Identify which cell holds the provided text, then report its [x, y] central coordinate. 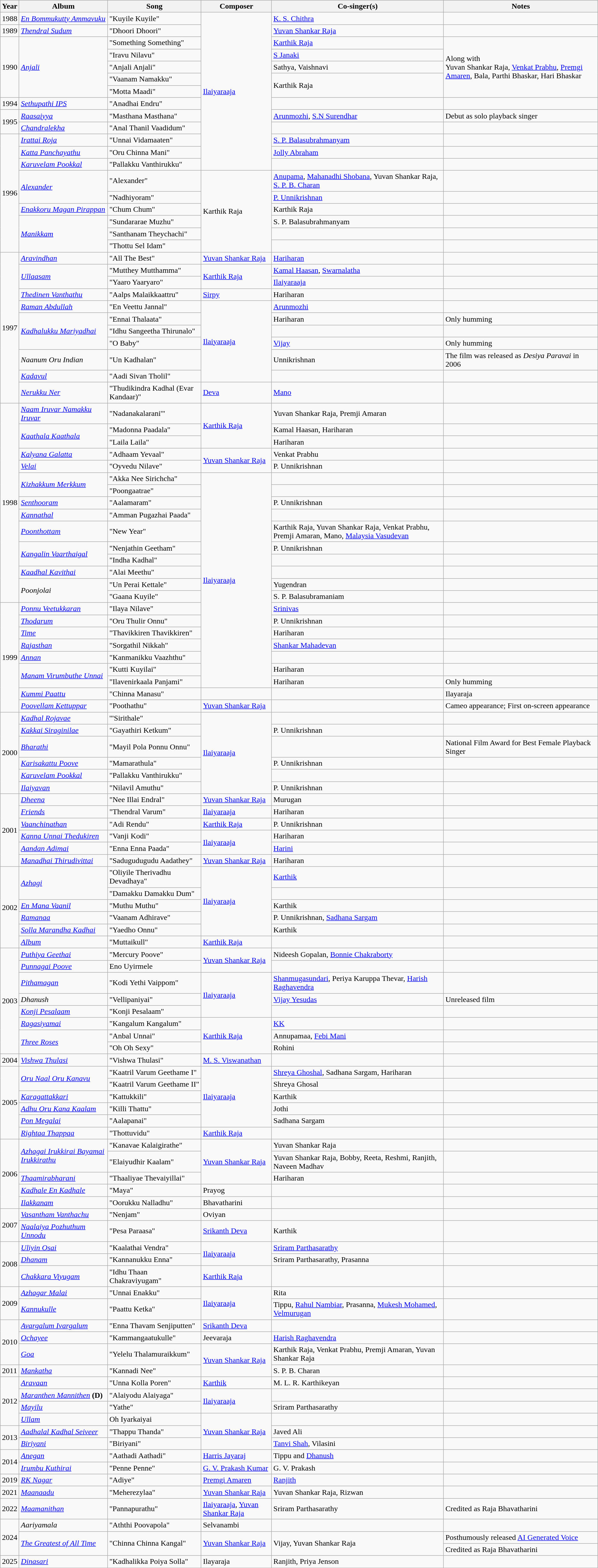
Avargalum Ivargalum [63, 1326]
Karthik Raja, Venkat Prabhu, Premji Amaran, Yuvan Shankar Raja [358, 1354]
Kangalin Vaarthaigal [63, 554]
Ramanaa [63, 918]
"Kaatril Varum Geethame I" [155, 1072]
Yuvan Shankar Raja, Rizwan [358, 1492]
"Akka Nee Sirichcha" [155, 478]
En Bommukutty Ammavuku [63, 19]
1988 [10, 19]
"Muthu Muthu" [155, 906]
Aadhalal Kadhal Seiveer [63, 1431]
Unnikrishnan [358, 360]
Yugendran [358, 584]
"Aadi Sivan Tholil" [155, 376]
Ilaiyaraaja, Yuvan Shankar Raja [236, 1509]
Jolly Abraham [358, 152]
Senthooram [63, 503]
"Thaaliyae Thevaiyillai" [155, 1178]
"Mamarathula" [155, 763]
Rita [358, 1293]
"Maya" [155, 1190]
Karthik Raja, Yuvan Shankar Raja, Venkat Prabhu, Premji Amaran, Mano, Malaysia Vasudevan [358, 532]
Dhanam [63, 1260]
Kalyana Galatta [63, 454]
Murugan [358, 800]
"Kammangaatukulle" [155, 1338]
2025 [10, 1562]
Katta Panchayathu [63, 152]
"Alexander" [155, 181]
Three Roses [63, 1042]
"Unnai Vidamaaten" [155, 140]
Irumbu Kuthirai [63, 1468]
Nerukku Ner [63, 393]
1998 [10, 503]
"Kuyile Kuyile" [155, 19]
2004 [10, 1060]
National Film Award for Best Female Playback Singer [521, 747]
Sethupathi IPS [63, 103]
Kadhalukku Mariyadhai [63, 331]
Karisakattu Poove [63, 763]
"Anadhai Endru" [155, 103]
"Aalapanai" [155, 1121]
Maamanithan [63, 1509]
Ponnu Veetukkaran [63, 609]
Punnagai Poove [63, 966]
"Kadhalikka Poiya Solla" [155, 1562]
Anegan [63, 1456]
Naalaiya Pozhuthum Unnodu [63, 1231]
2002 [10, 907]
Alexander [63, 187]
Manadhai Thirudivittai [63, 860]
Kizhakkum Merkkum [63, 485]
"Pannapurathu" [155, 1509]
"Mayil Pola Ponnu Onnu" [155, 747]
2022 [10, 1509]
Kummi Paattu [63, 694]
"Un Perai Kettale" [155, 584]
Oru Naal Oru Kanavu [63, 1078]
Tippu, Rahul Nambiar, Prasanna, Mukesh Mohamed, Velmurugan [358, 1309]
2013 [10, 1437]
Ragasiyamai [63, 1024]
"Anbal Unnai" [155, 1036]
Venkat Prabhu [358, 454]
Kadhale En Kadhale [63, 1190]
1996 [10, 193]
Puthiya Geethai [63, 954]
Anupama, Mahanadhi Shobana, Yuvan Shankar Raja, S. P. B. Charan [358, 181]
Ullam [63, 1419]
"Thottu Sel Idam" [155, 246]
Vijay [358, 343]
Posthumously released AI Generated Voice [521, 1537]
Time [63, 633]
"Vanji Kodi" [155, 836]
"Unnai Enakku" [155, 1293]
"Masthana Masthana" [155, 116]
"Madonna Paadala" [155, 430]
Pon Megalai [63, 1121]
"Nadhiyoram" [155, 197]
"Thendral Varum" [155, 812]
"Oru Chinna Mani" [155, 152]
"Enna Enna Paada" [155, 848]
"Biriyani" [155, 1444]
Goa [63, 1354]
Tanvi Shah, Vilasini [358, 1444]
Biriyani [63, 1444]
"Pesa Paraasa" [155, 1231]
Arunmozhi [358, 307]
Aravaan [63, 1383]
"Adhaam Yevaal" [155, 454]
Thodarum [63, 621]
Sathya, Vaishnavi [358, 67]
"Oh Oh Sexy" [155, 1048]
"Motta Maadi" [155, 91]
"Iravu Nilavu" [155, 55]
2008 [10, 1264]
"Kanmanikku Vaazhthu" [155, 657]
"Un Kadhalan" [155, 360]
Prayog [236, 1190]
Dheena [63, 800]
S. P. B. Charan [358, 1371]
P. Unnikrishnan, Sadhana Sargam [358, 918]
The film was released as Desiya Paravai in 2006 [521, 360]
Mano [358, 393]
"Kodi Yethi Vaippom" [155, 983]
Azhagi [63, 883]
Arunmozhi, S.N Surendhar [358, 116]
Thendral Sudum [63, 31]
2003 [10, 1001]
Karagattakkari [63, 1097]
Anjali [63, 67]
1989 [10, 31]
Jothi [358, 1109]
Sadhana Sargam [358, 1121]
Rohini [358, 1048]
"Kutti Kuyilai" [155, 669]
KK [358, 1024]
Debut as solo playback singer [521, 116]
2010 [10, 1342]
2000 [10, 753]
Poonthottam [63, 532]
Selvanambi [236, 1525]
Dinasari [63, 1562]
Raasaiyya [63, 116]
Sirpy [236, 294]
"Muttaikull" [155, 942]
"Kangalum Kangalum" [155, 1024]
2005 [10, 1103]
Ranjith, Priya Jenson [358, 1562]
"Alai Meethu" [155, 572]
"Nenjam" [155, 1215]
Ilaiyavan [63, 787]
Deva [236, 393]
Uliyin Osai [63, 1248]
Naam Iruvar Namakku Iruvar [63, 413]
Ullaasam [63, 276]
2014 [10, 1462]
"Something Something" [155, 43]
Aravindhan [63, 258]
Friends [63, 812]
"Chinna Manasu" [155, 694]
Bhavatharini [236, 1203]
1999 [10, 657]
"En Veettu Jannal" [155, 307]
Composer [236, 6]
"Yelelu Thalamuraikkum" [155, 1354]
2007 [10, 1225]
Chandralekha [63, 128]
"Amman Pugazhai Paada" [155, 515]
S Janaki [358, 55]
Velai [63, 466]
"O Baby" [155, 343]
M. S. Viswanathan [236, 1060]
Rajasthan [63, 645]
Yuvan Shankar Raja, Bobby, Reeta, Reshmi, Ranjith, Naveen Madhav [358, 1161]
Jeevaraja [236, 1338]
Azhagar Malai [63, 1293]
Aandan Adimai [63, 848]
Kaadhal Kavithai [63, 572]
K. S. Chithra [358, 19]
"Indha Kadhal" [155, 560]
"Nee Illai Endral" [155, 800]
Vasantham Vanthachu [63, 1215]
Kaathala Kaathala [63, 436]
Maranthen Mannithen (D) [63, 1395]
Mayilu [63, 1407]
S. P. Balasubramaniam [358, 597]
"Ilavenirkaala Panjami" [155, 682]
1995 [10, 122]
"Poothathu" [155, 706]
"Poongaatrae" [155, 491]
"Ilaya Nilave" [155, 609]
"Meherezylaa" [155, 1492]
Maanaadu [63, 1492]
Azhagai Irukkirai Bayamai Irukkirathu [63, 1156]
Thedinen Vanthathu [63, 294]
"Idhu Thaan Chakraviyugam" [155, 1276]
Enakkoru Magan Pirappan [63, 210]
Song [155, 6]
Tippu and Dhanush [358, 1456]
"Kaalathai Vendra" [155, 1248]
Irattai Roja [63, 140]
"Aththi Poovapola" [155, 1525]
'"Sirithale" [155, 718]
"Oyvedu Nilave" [155, 466]
Mankatha [63, 1371]
Year [10, 6]
Premgi Amaren [236, 1480]
Konji Pesalaam [63, 1012]
Ochayee [63, 1338]
"Yaedho Onnu" [155, 930]
En Mana Vaanil [63, 906]
G. V. Prakash Kumar [236, 1468]
Manikkam [63, 234]
Manam Virumbuthe Unnai [63, 676]
"Thottuvidu" [155, 1133]
"Sadugudugudu Aadathey" [155, 860]
"Konji Pesalaam" [155, 1012]
Chakkara Viyugam [63, 1276]
Vaanchinathan [63, 824]
"Chinna Chinna Kangal" [155, 1543]
"Idhu Sangeetha Thirunalo" [155, 331]
Oh Iyarkaiyai [155, 1419]
"Nadanakalarani'" [155, 413]
Vijay, Yuvan Shankar Raja [358, 1543]
"Vellipaniyai" [155, 999]
2024 [10, 1537]
"Ennai Thalaata" [155, 319]
Eno Uyirmele [155, 966]
"Nenjathin Geetham" [155, 548]
Kanna Unnai Thedukiren [63, 836]
"Oorukku Nalladhu" [155, 1203]
Naanum Oru Indian [63, 360]
2006 [10, 1174]
Poonjolai [63, 590]
Kadhal Rojavae [63, 718]
"Enna Thavam Senjiputten" [155, 1326]
Yuvan Shankar Raja, Premji Amaran [358, 413]
Shreya Ghosal [358, 1084]
Shreya Ghoshal, Sadhana Sargam, Hariharan [358, 1072]
"Aalamaram" [155, 503]
"Unna Kolla Poren" [155, 1383]
Notes [521, 6]
"Paattu Ketka" [155, 1309]
"Thappu Thanda" [155, 1431]
Harini [358, 848]
Kamal Haasan, Swarnalatha [358, 270]
"Vishwa Thulasi" [155, 1060]
Ranjith [358, 1480]
"Mutthey Mutthamma" [155, 270]
"All The Best" [155, 258]
"Sundararae Muzhu" [155, 222]
2012 [10, 1401]
"Oru Thulir Onnu" [155, 621]
Along with Yuvan Shankar Raja, Venkat Prabhu, Premgi Amaren, Bala, Parthi Bhaskar, Hari Bhaskar [521, 67]
"Adi Rendu" [155, 824]
2019 [10, 1480]
Annupamaa, Febi Mani [358, 1036]
Rightaa Thappaa [63, 1133]
"Kaatril Varum Geethame II" [155, 1084]
2001 [10, 830]
Solla Marandha Kadhai [63, 930]
Thaamirabharani [63, 1178]
Adhu Oru Kana Kaalam [63, 1109]
Cameo appearance; First on-screen appearance [521, 706]
"Mercury Poove" [155, 954]
"Alaiyodu Alaiyaga" [155, 1395]
Harish Raghavendra [358, 1338]
Shanmugasundari, Periya Karuppa Thevar, Harish Raghavendra [358, 983]
"Gaana Kuyile" [155, 597]
Kadavul [63, 376]
The Greatest of All Time [63, 1543]
Javed Ali [358, 1431]
"Kannadi Nee" [155, 1371]
"Sorgathil Nikkah" [155, 645]
"Anjali Anjali" [155, 67]
Kannathal [63, 515]
Annan [63, 657]
2011 [10, 1371]
Co-singer(s) [358, 6]
Nideesh Gopalan, Bonnie Chakraborty [358, 954]
G. V. Prakash [358, 1468]
Dhanush [63, 999]
Aariyamala [63, 1525]
RK Nagar [63, 1480]
"Kannanukku Enna" [155, 1260]
Sriram Parthasarathy, Prasanna [358, 1260]
Vishwa Thulasi [63, 1060]
"Vaanam Adhirave" [155, 918]
"Aathadi Aathadi" [155, 1456]
Bharathi [63, 747]
"New Year" [155, 532]
Poovellam Kettuppar [63, 706]
"Anal Thanil Vaadidum" [155, 128]
Kakkai Siraginilae [63, 730]
Shankar Mahadevan [358, 645]
"Yathe" [155, 1407]
"Laila Laila" [155, 442]
"Adiye" [155, 1480]
"Aalps Malaikkaattru" [155, 294]
Oviyan [236, 1215]
"Thudikindra Kadhal (Evar Kandaar)" [155, 393]
1997 [10, 328]
Raman Abdullah [63, 307]
Harris Jayaraj [236, 1456]
"Gayathiri Ketkum" [155, 730]
"Killi Thattu" [155, 1109]
Pithamagan [63, 983]
1994 [10, 103]
Kamal Haasan, Hariharan [358, 430]
Vijay Yesudas [358, 999]
1990 [10, 67]
2009 [10, 1303]
"Chum Chum" [155, 210]
Unreleased film [521, 999]
Kannukulle [63, 1309]
"Santhanam Theychachi" [155, 234]
M. L. R. Karthikeyan [358, 1383]
Ilakkanam [63, 1203]
"Thavikkiren Thavikkiren" [155, 633]
"Nilavil Amuthu" [155, 787]
Srinivas [358, 609]
"Oliyile Therivadhu Devadhaya" [155, 877]
"Penne Penne" [155, 1468]
"Dhoori Dhoori" [155, 31]
"Damakku Damakku Dum" [155, 893]
"Vaanam Namakku" [155, 79]
2021 [10, 1492]
"Kanavae Kalaigirathe" [155, 1145]
"Kattukkili" [155, 1097]
"Elaiyudhir Kaalam" [155, 1161]
"Yaaro Yaaryaro" [155, 282]
